Extract the (x, y) coordinate from the center of the cell holding the provided text.  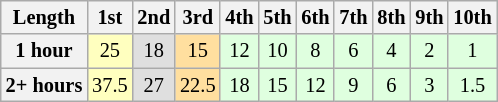
8 (315, 51)
2 (429, 51)
25 (110, 51)
27 (154, 85)
7th (353, 17)
8th (391, 17)
2nd (154, 17)
5th (277, 17)
10th (472, 17)
1.5 (472, 85)
4 (391, 51)
1st (110, 17)
4th (239, 17)
22.5 (198, 85)
10 (277, 51)
1 (472, 51)
6th (315, 17)
1 hour (44, 51)
37.5 (110, 85)
9th (429, 17)
Length (44, 17)
9 (353, 85)
3rd (198, 17)
3 (429, 85)
2+ hours (44, 85)
